Output the (X, Y) coordinate of the center of the cell containing the given text.  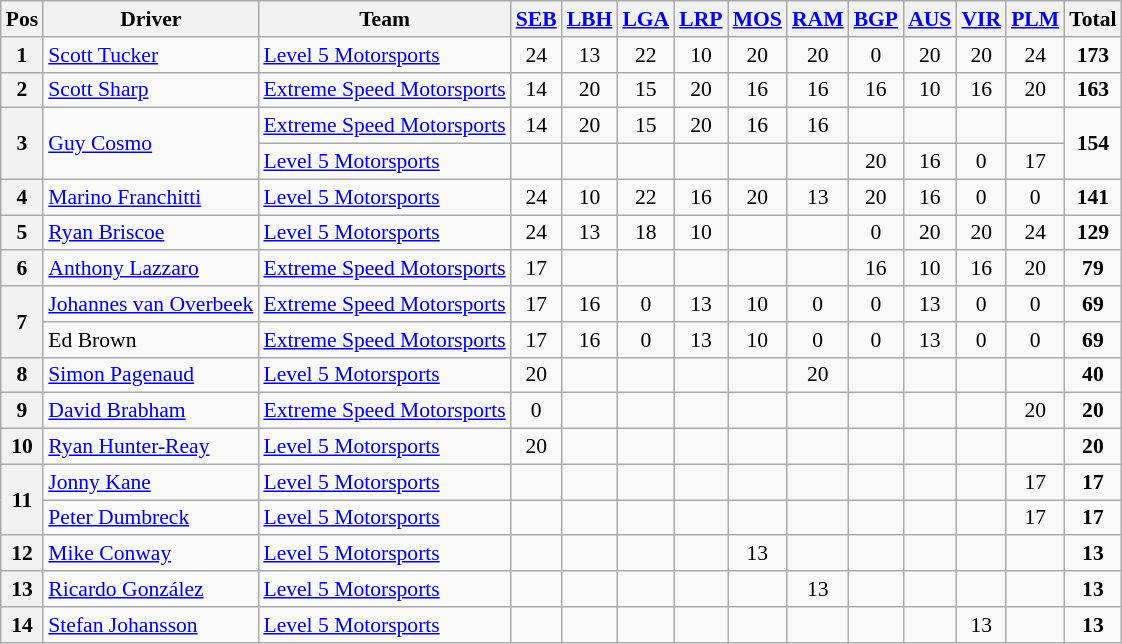
Mike Conway (150, 554)
Guy Cosmo (150, 144)
3 (22, 144)
RAM (818, 19)
9 (22, 411)
8 (22, 375)
Jonny Kane (150, 482)
2 (22, 90)
BGP (876, 19)
VIR (981, 19)
SEB (536, 19)
Scott Tucker (150, 55)
40 (1092, 375)
MOS (758, 19)
David Brabham (150, 411)
1 (22, 55)
Anthony Lazzaro (150, 269)
12 (22, 554)
Team (384, 19)
Scott Sharp (150, 90)
Simon Pagenaud (150, 375)
163 (1092, 90)
Pos (22, 19)
Ryan Briscoe (150, 233)
141 (1092, 197)
7 (22, 322)
154 (1092, 144)
AUS (930, 19)
LBH (590, 19)
Ryan Hunter-Reay (150, 447)
5 (22, 233)
Marino Franchitti (150, 197)
79 (1092, 269)
Johannes van Overbeek (150, 304)
11 (22, 500)
173 (1092, 55)
LRP (700, 19)
Driver (150, 19)
129 (1092, 233)
6 (22, 269)
Total (1092, 19)
Ed Brown (150, 340)
LGA (646, 19)
Peter Dumbreck (150, 518)
4 (22, 197)
Ricardo González (150, 589)
PLM (1035, 19)
18 (646, 233)
Stefan Johansson (150, 625)
